Provide the [X, Y] coordinate of the cell's center where the given text is located.  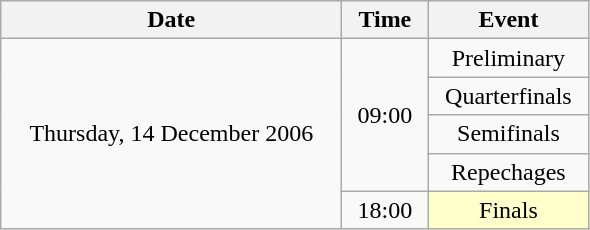
Semifinals [508, 134]
Repechages [508, 172]
09:00 [385, 115]
Quarterfinals [508, 96]
Date [172, 20]
18:00 [385, 210]
Event [508, 20]
Time [385, 20]
Thursday, 14 December 2006 [172, 134]
Preliminary [508, 58]
Finals [508, 210]
